Scan for the cell matching the given text and deliver its (X, Y) coordinate at center. 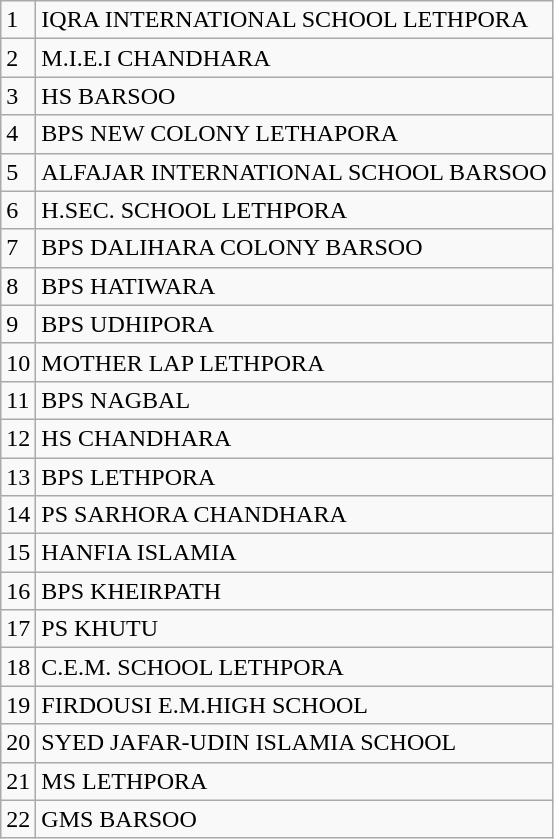
BPS KHEIRPATH (294, 591)
HS CHANDHARA (294, 438)
13 (18, 477)
PS SARHORA CHANDHARA (294, 515)
12 (18, 438)
BPS LETHPORA (294, 477)
19 (18, 705)
H.SEC. SCHOOL LETHPORA (294, 210)
HANFIA ISLAMIA (294, 553)
IQRA INTERNATIONAL SCHOOL LETHPORA (294, 20)
BPS DALIHARA COLONY BARSOO (294, 248)
BPS NAGBAL (294, 400)
16 (18, 591)
10 (18, 362)
GMS BARSOO (294, 819)
15 (18, 553)
7 (18, 248)
MOTHER LAP LETHPORA (294, 362)
1 (18, 20)
2 (18, 58)
14 (18, 515)
ALFAJAR INTERNATIONAL SCHOOL BARSOO (294, 172)
8 (18, 286)
FIRDOUSI E.M.HIGH SCHOOL (294, 705)
MS LETHPORA (294, 781)
6 (18, 210)
C.E.M. SCHOOL LETHPORA (294, 667)
HS BARSOO (294, 96)
PS KHUTU (294, 629)
BPS UDHIPORA (294, 324)
22 (18, 819)
3 (18, 96)
5 (18, 172)
21 (18, 781)
17 (18, 629)
18 (18, 667)
M.I.E.I CHANDHARA (294, 58)
4 (18, 134)
11 (18, 400)
BPS HATIWARA (294, 286)
SYED JAFAR-UDIN ISLAMIA SCHOOL (294, 743)
20 (18, 743)
9 (18, 324)
BPS NEW COLONY LETHAPORA (294, 134)
